Determine the (X, Y) coordinate at the center of the cell enclosing the given text.  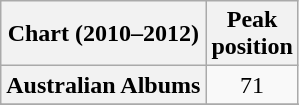
Australian Albums (104, 85)
Peakposition (252, 34)
71 (252, 85)
Chart (2010–2012) (104, 34)
